Return the (x, y) coordinate for the center point of the cell that contains the specified text.  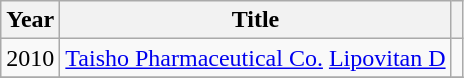
Taisho Pharmaceutical Co. Lipovitan D (256, 58)
Title (256, 20)
Year (30, 20)
2010 (30, 58)
